Pinpoint the cell where the given text exists, returning its [x, y] midpoint coordinate. 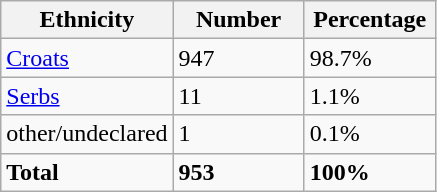
Croats [87, 58]
1 [238, 134]
100% [370, 172]
Ethnicity [87, 20]
98.7% [370, 58]
Number [238, 20]
Percentage [370, 20]
11 [238, 96]
0.1% [370, 134]
Serbs [87, 96]
1.1% [370, 96]
Total [87, 172]
953 [238, 172]
other/undeclared [87, 134]
947 [238, 58]
